Return the (x, y) coordinate for the center point of the cell that contains the specified text.  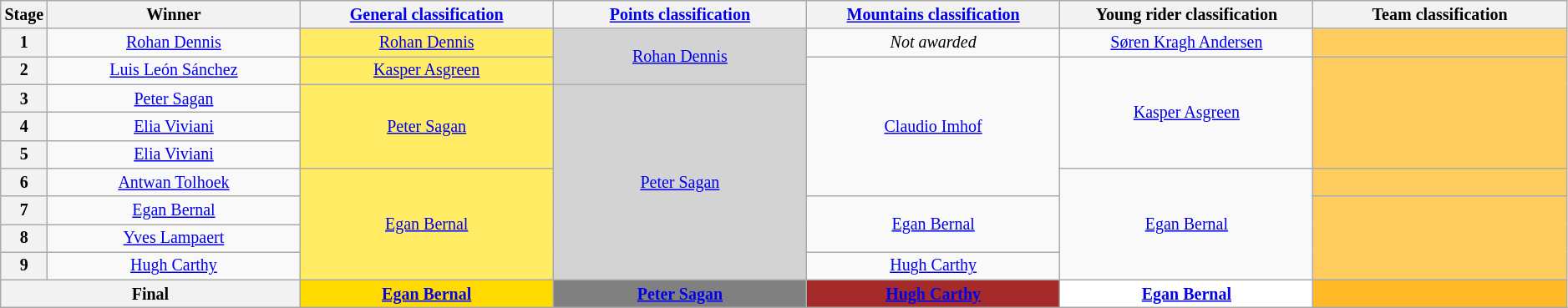
3 (24, 98)
Final (150, 294)
Young rider classification (1186, 15)
Stage (24, 15)
1 (24, 43)
4 (24, 127)
Winner (174, 15)
6 (24, 182)
5 (24, 154)
9 (24, 265)
Søren Kragh Andersen (1186, 43)
7 (24, 210)
8 (24, 239)
Team classification (1440, 15)
Points classification (680, 15)
Antwan Tolhoek (174, 182)
Not awarded (934, 43)
General classification (426, 15)
Mountains classification (934, 15)
Claudio Imhof (934, 127)
2 (24, 70)
Luis León Sánchez (174, 70)
Yves Lampaert (174, 239)
